Find where the given text appears and provide that cell's center as [x, y] coordinate. 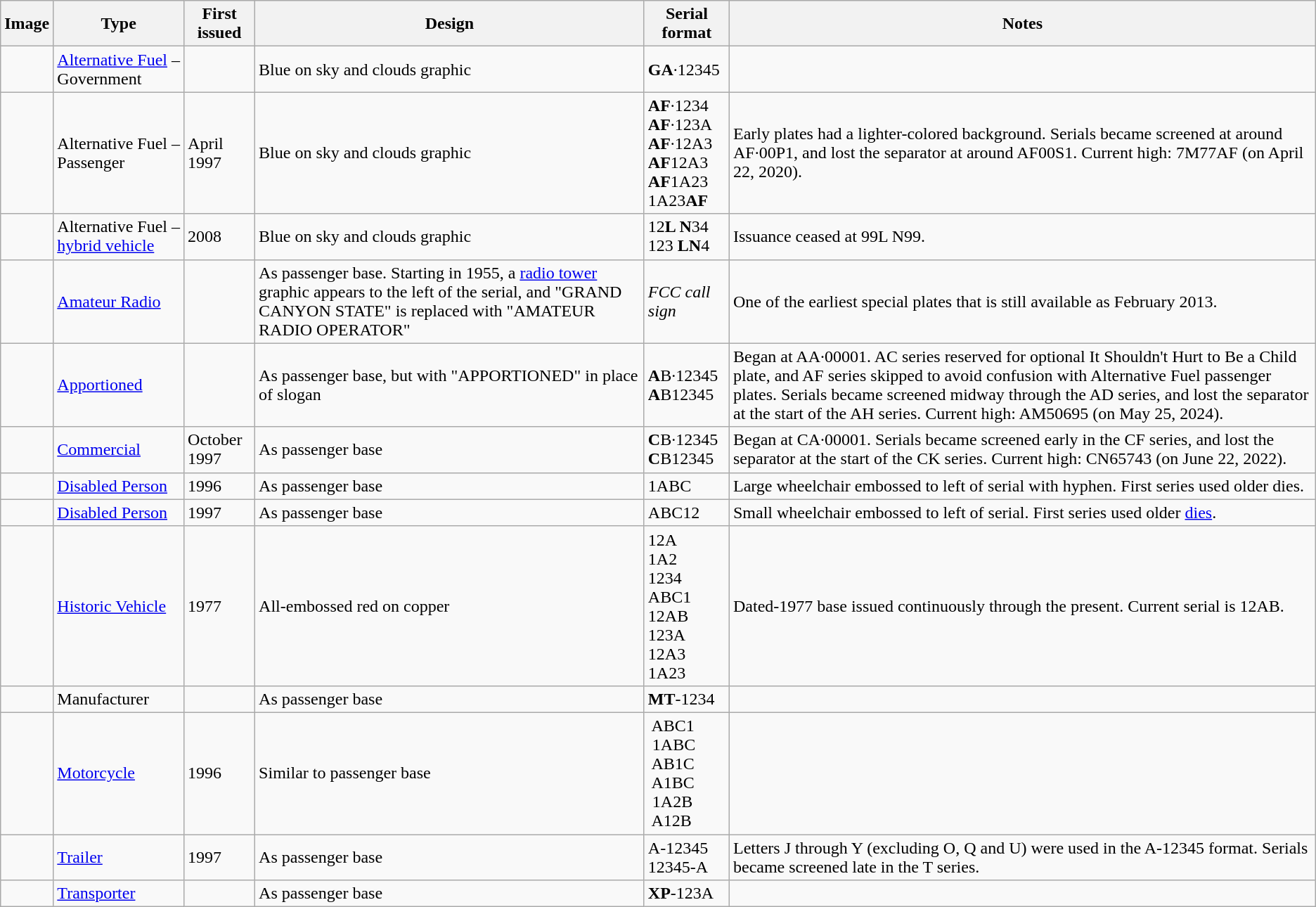
AF·1234AF·123AAF·12A3AF12A3AF1A231A23AF [686, 153]
Dated-1977 base issued continuously through the present. Current serial is 12AB. [1022, 606]
FCC call sign [686, 301]
October 1997 [219, 450]
Alternative Fuel – Government [119, 69]
2008 [219, 236]
Similar to passenger base [450, 773]
Historic Vehicle [119, 606]
12A1A21234ABC112AB123A12A31A23 [686, 606]
Apportioned [119, 385]
Manufacturer [119, 699]
Small wheelchair embossed to left of serial. First series used older dies. [1022, 513]
As passenger base, but with "APPORTIONED" in place of slogan [450, 385]
Serial format [686, 24]
12L N34123 LN4 [686, 236]
One of the earliest special plates that is still available as February 2013. [1022, 301]
Commercial [119, 450]
Issuance ceased at 99L N99. [1022, 236]
Alternative Fuel – hybrid vehicle [119, 236]
Transporter [119, 894]
Large wheelchair embossed to left of serial with hyphen. First series used older dies. [1022, 486]
GA·12345 [686, 69]
Notes [1022, 24]
Design [450, 24]
ABC12 [686, 513]
A-1234512345-A [686, 856]
MT-1234 [686, 699]
Motorcycle [119, 773]
1ABC [686, 486]
April 1997 [219, 153]
1977 [219, 606]
Type [119, 24]
Trailer [119, 856]
AB·12345AB12345 [686, 385]
XP-123A [686, 894]
CB·12345CB12345 [686, 450]
First issued [219, 24]
Image [27, 24]
ABC1 1ABC AB1C A1BC 1A2B A12B [686, 773]
All-embossed red on copper [450, 606]
Alternative Fuel – Passenger [119, 153]
Letters J through Y (excluding O, Q and U) were used in the A-12345 format. Serials became screened late in the T series. [1022, 856]
Amateur Radio [119, 301]
